Return the [X, Y] coordinate for the center point of the cell that contains the specified text.  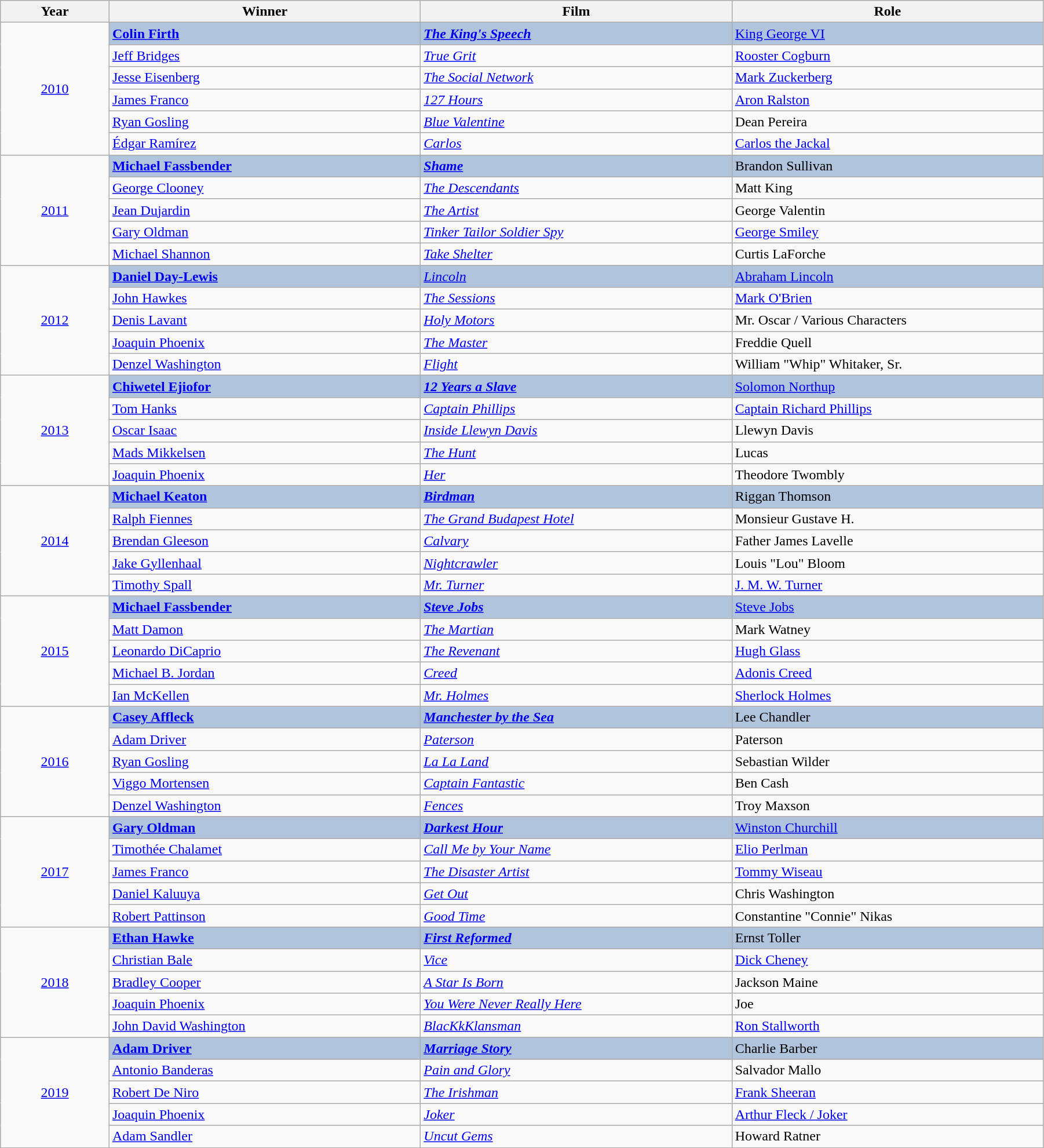
The Descendants [576, 188]
Daniel Day-Lewis [264, 276]
Monsieur Gustave H. [888, 519]
127 Hours [576, 100]
2012 [55, 320]
Calvary [576, 541]
Troy Maxson [888, 806]
George Smiley [888, 232]
Jeff Bridges [264, 56]
2010 [55, 89]
Adam Sandler [264, 1136]
First Reformed [576, 938]
John Hawkes [264, 298]
King George VI [888, 34]
The Sessions [576, 298]
The Martian [576, 629]
Fences [576, 806]
BlacKkKlansman [576, 1026]
Ernst Toller [888, 938]
Lee Chandler [888, 717]
2019 [55, 1092]
Robert De Niro [264, 1092]
George Clooney [264, 188]
Ron Stallworth [888, 1026]
Ethan Hawke [264, 938]
Winner [264, 12]
A Star Is Born [576, 982]
Chiwetel Ejiofor [264, 387]
Matt Damon [264, 629]
Rooster Cogburn [888, 56]
Holy Motors [576, 320]
Chris Washington [888, 894]
The Revenant [576, 651]
Good Time [576, 916]
Captain Fantastic [576, 783]
Lincoln [576, 276]
Sebastian Wilder [888, 761]
Casey Affleck [264, 717]
Solomon Northup [888, 387]
The Hunt [576, 453]
Christian Bale [264, 960]
Nightcrawler [576, 563]
Jesse Eisenberg [264, 78]
2011 [55, 210]
Mark Zuckerberg [888, 78]
Joker [576, 1114]
Theodore Twombly [888, 475]
2017 [55, 872]
Dick Cheney [888, 960]
Oscar Isaac [264, 431]
True Grit [576, 56]
Michael Keaton [264, 497]
2013 [55, 431]
Timothy Spall [264, 585]
Tommy Wiseau [888, 872]
J. M. W. Turner [888, 585]
Arthur Fleck / Joker [888, 1114]
Constantine "Connie" Nikas [888, 916]
Carlos [576, 144]
Joe [888, 1004]
John David Washington [264, 1026]
Matt King [888, 188]
Darkest Hour [576, 828]
Salvador Mallo [888, 1070]
The Irishman [576, 1092]
Birdman [576, 497]
Bradley Cooper [264, 982]
Charlie Barber [888, 1048]
Jean Dujardin [264, 210]
Inside Llewyn Davis [576, 431]
Hugh Glass [888, 651]
You Were Never Really Here [576, 1004]
Role [888, 12]
Mark Watney [888, 629]
Marriage Story [576, 1048]
Creed [576, 673]
Captain Phillips [576, 409]
Frank Sheeran [888, 1092]
Elio Perlman [888, 850]
2015 [55, 651]
Film [576, 12]
Timothée Chalamet [264, 850]
The King's Speech [576, 34]
Howard Ratner [888, 1136]
Blue Valentine [576, 122]
George Valentin [888, 210]
Édgar Ramírez [264, 144]
Curtis LaForche [888, 254]
Viggo Mortensen [264, 783]
Vice [576, 960]
Father James Lavelle [888, 541]
Abraham Lincoln [888, 276]
The Artist [576, 210]
Colin Firth [264, 34]
William "Whip" Whitaker, Sr. [888, 365]
Carlos the Jackal [888, 144]
Year [55, 12]
Sherlock Holmes [888, 695]
Shame [576, 166]
Llewyn Davis [888, 431]
2016 [55, 761]
Michael B. Jordan [264, 673]
Tom Hanks [264, 409]
Get Out [576, 894]
Lucas [888, 453]
Take Shelter [576, 254]
Riggan Thomson [888, 497]
Captain Richard Phillips [888, 409]
Mr. Turner [576, 585]
Mads Mikkelsen [264, 453]
Leonardo DiCaprio [264, 651]
La La Land [576, 761]
Robert Pattinson [264, 916]
The Master [576, 342]
2018 [55, 982]
Uncut Gems [576, 1136]
Daniel Kaluuya [264, 894]
Brandon Sullivan [888, 166]
2014 [55, 541]
Louis "Lou" Bloom [888, 563]
The Social Network [576, 78]
Mr. Holmes [576, 695]
Manchester by the Sea [576, 717]
Ralph Fiennes [264, 519]
Flight [576, 365]
The Disaster Artist [576, 872]
Dean Pereira [888, 122]
Brendan Gleeson [264, 541]
Mr. Oscar / Various Characters [888, 320]
Jackson Maine [888, 982]
Ian McKellen [264, 695]
Michael Shannon [264, 254]
Her [576, 475]
Tinker Tailor Soldier Spy [576, 232]
The Grand Budapest Hotel [576, 519]
Aron Ralston [888, 100]
Antonio Banderas [264, 1070]
Mark O'Brien [888, 298]
Freddie Quell [888, 342]
Jake Gyllenhaal [264, 563]
12 Years a Slave [576, 387]
Denis Lavant [264, 320]
Winston Churchill [888, 828]
Pain and Glory [576, 1070]
Adonis Creed [888, 673]
Ben Cash [888, 783]
Call Me by Your Name [576, 850]
